Determine the (X, Y) coordinate at the center of the cell enclosing the given text.  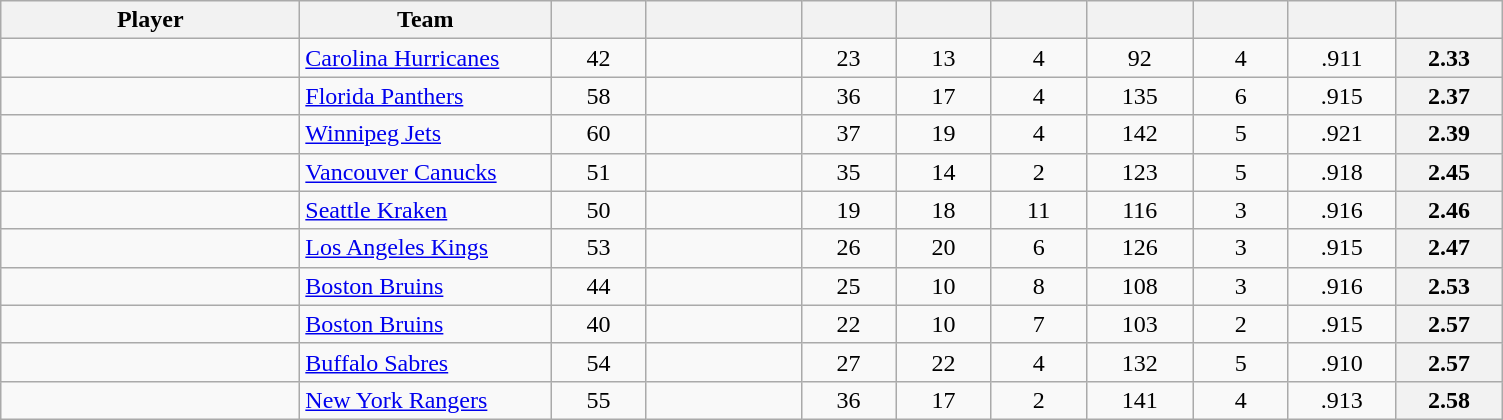
23 (848, 58)
44 (598, 286)
20 (944, 248)
.910 (1342, 362)
2.58 (1448, 400)
126 (1140, 248)
54 (598, 362)
40 (598, 324)
7 (1038, 324)
58 (598, 96)
60 (598, 134)
.918 (1342, 172)
Team (426, 20)
27 (848, 362)
55 (598, 400)
2.53 (1448, 286)
Los Angeles Kings (426, 248)
Vancouver Canucks (426, 172)
2.33 (1448, 58)
2.39 (1448, 134)
11 (1038, 210)
2.45 (1448, 172)
116 (1140, 210)
8 (1038, 286)
.921 (1342, 134)
.911 (1342, 58)
50 (598, 210)
2.47 (1448, 248)
.913 (1342, 400)
123 (1140, 172)
Winnipeg Jets (426, 134)
132 (1140, 362)
26 (848, 248)
142 (1140, 134)
13 (944, 58)
Carolina Hurricanes (426, 58)
141 (1140, 400)
2.37 (1448, 96)
Seattle Kraken (426, 210)
18 (944, 210)
51 (598, 172)
Player (150, 20)
108 (1140, 286)
42 (598, 58)
14 (944, 172)
2.46 (1448, 210)
Florida Panthers (426, 96)
37 (848, 134)
53 (598, 248)
35 (848, 172)
Buffalo Sabres (426, 362)
25 (848, 286)
135 (1140, 96)
92 (1140, 58)
New York Rangers (426, 400)
103 (1140, 324)
